Scan for the cell matching the given text and deliver its [X, Y] coordinate at center. 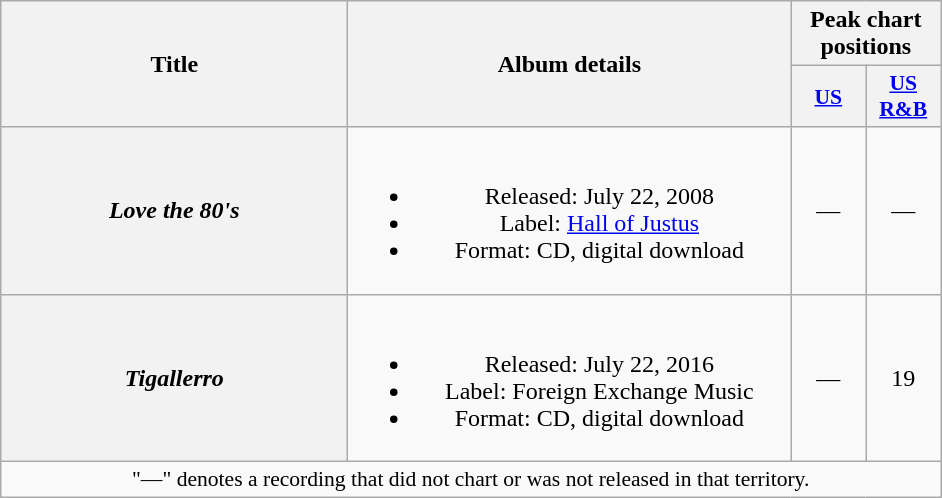
USR&B [904, 96]
Released: July 22, 2016Label: Foreign Exchange MusicFormat: CD, digital download [570, 378]
Tigallerro [174, 378]
Album details [570, 64]
Peak chart positions [866, 34]
Released: July 22, 2008Label: Hall of JustusFormat: CD, digital download [570, 210]
19 [904, 378]
US [828, 96]
"—" denotes a recording that did not chart or was not released in that territory. [471, 479]
Title [174, 64]
Love the 80's [174, 210]
